Locate the cell with the specified text and output its (X, Y) center coordinate. 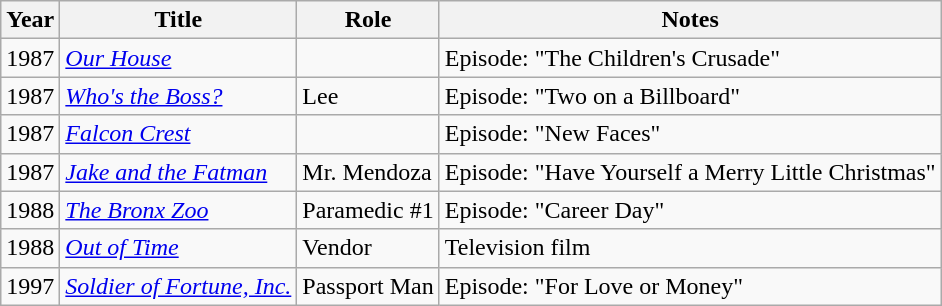
Episode: "Two on a Billboard" (690, 96)
Out of Time (178, 248)
Passport Man (368, 286)
Our House (178, 58)
Title (178, 20)
Episode: "New Faces" (690, 134)
Episode: "The Children's Crusade" (690, 58)
Paramedic #1 (368, 210)
Mr. Mendoza (368, 172)
Episode: "Career Day" (690, 210)
Lee (368, 96)
Vendor (368, 248)
Who's the Boss? (178, 96)
Episode: "Have Yourself a Merry Little Christmas" (690, 172)
Role (368, 20)
Television film (690, 248)
Soldier of Fortune, Inc. (178, 286)
Jake and the Fatman (178, 172)
Notes (690, 20)
Year (30, 20)
Episode: "For Love or Money" (690, 286)
1997 (30, 286)
The Bronx Zoo (178, 210)
Falcon Crest (178, 134)
